Capture the cell that displays the provided text and extract its (x, y) central coordinate. 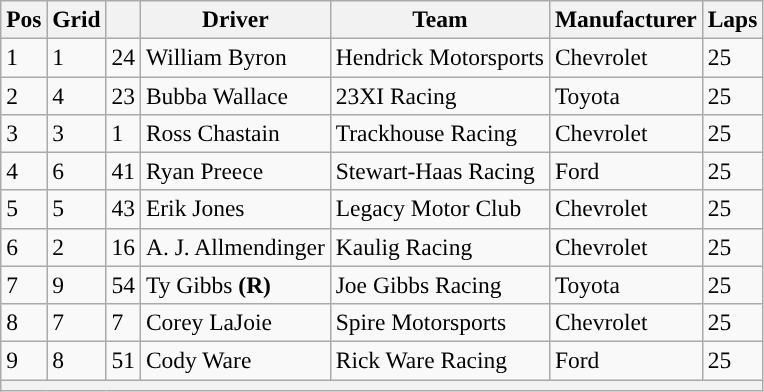
Grid (76, 19)
A. J. Allmendinger (235, 247)
51 (123, 360)
Spire Motorsports (440, 322)
Kaulig Racing (440, 247)
William Byron (235, 57)
Cody Ware (235, 360)
Team (440, 19)
Rick Ware Racing (440, 360)
Trackhouse Racing (440, 133)
Joe Gibbs Racing (440, 285)
Ross Chastain (235, 133)
41 (123, 171)
16 (123, 247)
Stewart-Haas Racing (440, 171)
23 (123, 95)
Ryan Preece (235, 171)
Laps (732, 19)
Driver (235, 19)
Legacy Motor Club (440, 209)
54 (123, 285)
Pos (24, 19)
23XI Racing (440, 95)
43 (123, 209)
Erik Jones (235, 209)
Ty Gibbs (R) (235, 285)
Bubba Wallace (235, 95)
Corey LaJoie (235, 322)
Manufacturer (626, 19)
24 (123, 57)
Hendrick Motorsports (440, 57)
